Return (x, y) of the center of cell containing provided text 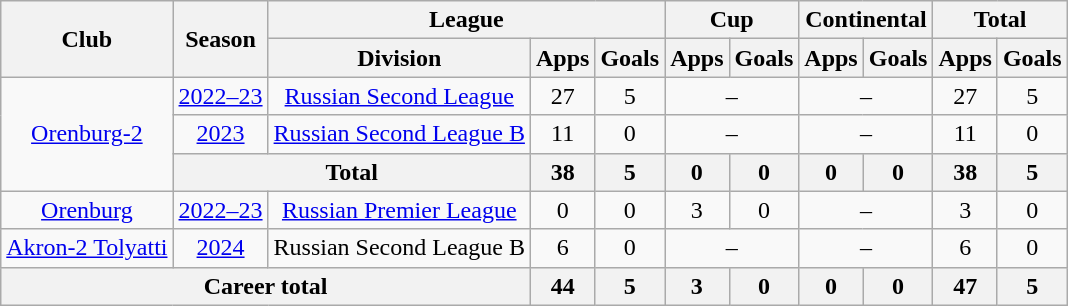
2023 (220, 134)
Season (220, 39)
Cup (732, 20)
Orenburg-2 (87, 134)
Career total (266, 286)
44 (562, 286)
47 (965, 286)
Akron-2 Tolyatti (87, 248)
League (466, 20)
2024 (220, 248)
Continental (866, 20)
Division (399, 58)
Orenburg (87, 210)
Russian Second League (399, 96)
Club (87, 39)
Russian Premier League (399, 210)
